Detect which cell encompasses the target text, then output its (x, y) center coordinate. 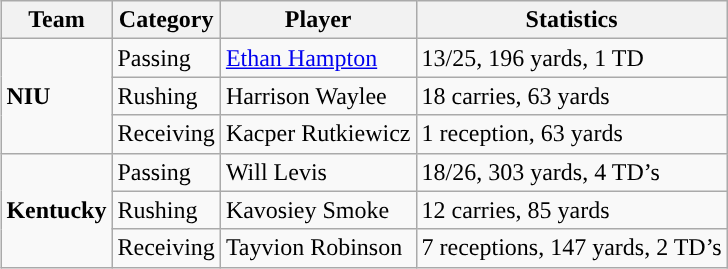
Statistics (572, 20)
Kavosiey Smoke (318, 210)
Team (56, 20)
Player (318, 20)
Kacper Rutkiewicz (318, 134)
18/26, 303 yards, 4 TD’s (572, 172)
NIU (56, 96)
18 carries, 63 yards (572, 96)
Category (166, 20)
1 reception, 63 yards (572, 134)
Harrison Waylee (318, 96)
7 receptions, 147 yards, 2 TD’s (572, 248)
13/25, 196 yards, 1 TD (572, 58)
Ethan Hampton (318, 58)
Kentucky (56, 210)
Will Levis (318, 172)
Tayvion Robinson (318, 248)
12 carries, 85 yards (572, 210)
